Detect which cell encompasses the target text, then output its (x, y) center coordinate. 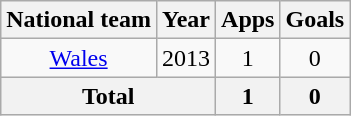
Apps (248, 20)
Year (186, 20)
Goals (315, 20)
National team (79, 20)
2013 (186, 58)
Wales (79, 58)
Total (108, 96)
